Locate the cell with the specified text and output its (x, y) center coordinate. 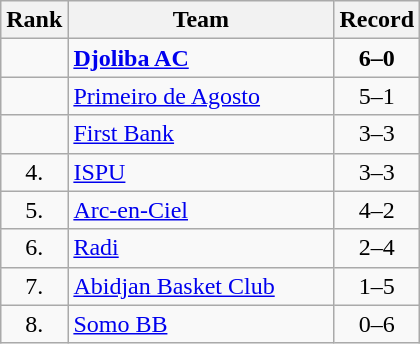
Record (377, 20)
6. (34, 248)
Rank (34, 20)
Team (201, 20)
First Bank (201, 134)
4–2 (377, 210)
Abidjan Basket Club (201, 286)
8. (34, 324)
5–1 (377, 96)
Primeiro de Agosto (201, 96)
0–6 (377, 324)
2–4 (377, 248)
7. (34, 286)
ISPU (201, 172)
1–5 (377, 286)
5. (34, 210)
4. (34, 172)
6–0 (377, 58)
Arc-en-Ciel (201, 210)
Djoliba AC (201, 58)
Radi (201, 248)
Somo BB (201, 324)
